Extract the [X, Y] coordinate from the center of the cell holding the provided text.  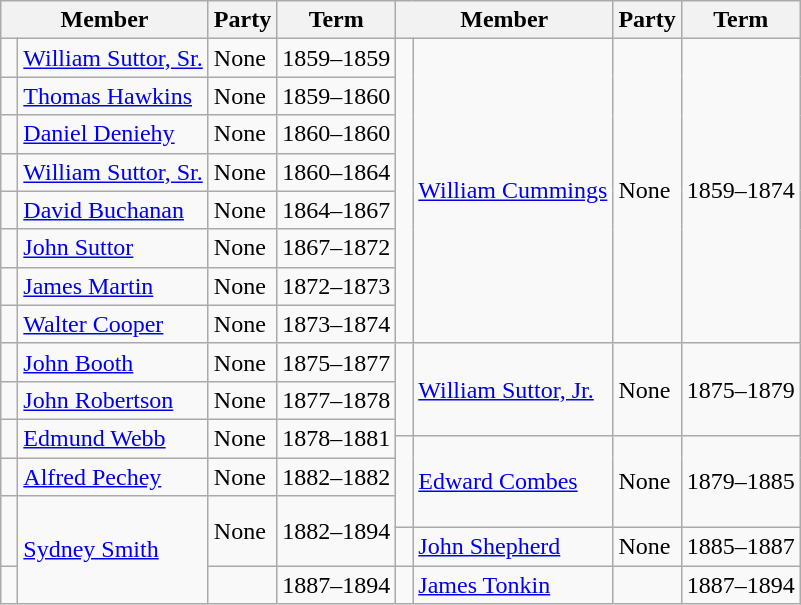
Walter Cooper [113, 324]
1867–1872 [336, 248]
Edmund Webb [113, 438]
Daniel Deniehy [113, 134]
John Shepherd [513, 546]
1859–1860 [336, 96]
1875–1877 [336, 362]
John Suttor [113, 248]
James Martin [113, 286]
John Booth [113, 362]
Edward Combes [513, 481]
1882–1894 [336, 531]
1860–1864 [336, 172]
Thomas Hawkins [113, 96]
James Tonkin [513, 585]
1885–1887 [740, 546]
1877–1878 [336, 400]
William Cummings [513, 191]
1882–1882 [336, 477]
1860–1860 [336, 134]
1872–1873 [336, 286]
John Robertson [113, 400]
1875–1879 [740, 389]
1859–1859 [336, 58]
1859–1874 [740, 191]
William Suttor, Jr. [513, 389]
1864–1867 [336, 210]
1878–1881 [336, 438]
David Buchanan [113, 210]
Sydney Smith [113, 550]
Alfred Pechey [113, 477]
1879–1885 [740, 481]
1873–1874 [336, 324]
